Find where the given text appears and provide that cell's center as [X, Y] coordinate. 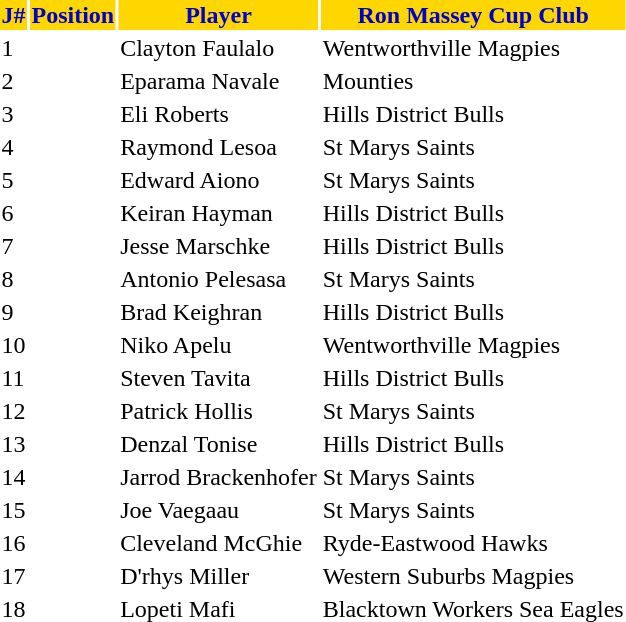
Patrick Hollis [219, 411]
J# [14, 15]
Raymond Lesoa [219, 147]
Western Suburbs Magpies [473, 576]
3 [14, 114]
Niko Apelu [219, 345]
Clayton Faulalo [219, 48]
Cleveland McGhie [219, 543]
Eparama Navale [219, 81]
Jesse Marschke [219, 246]
8 [14, 279]
17 [14, 576]
Denzal Tonise [219, 444]
13 [14, 444]
D'rhys Miller [219, 576]
4 [14, 147]
Player [219, 15]
1 [14, 48]
Keiran Hayman [219, 213]
16 [14, 543]
Joe Vaegaau [219, 510]
11 [14, 378]
14 [14, 477]
5 [14, 180]
2 [14, 81]
Ryde-Eastwood Hawks [473, 543]
10 [14, 345]
7 [14, 246]
15 [14, 510]
Eli Roberts [219, 114]
Jarrod Brackenhofer [219, 477]
Mounties [473, 81]
12 [14, 411]
6 [14, 213]
Brad Keighran [219, 312]
9 [14, 312]
Position [73, 15]
Steven Tavita [219, 378]
Edward Aiono [219, 180]
Ron Massey Cup Club [473, 15]
Antonio Pelesasa [219, 279]
